Pinpoint the cell where the given text exists, returning its (x, y) midpoint coordinate. 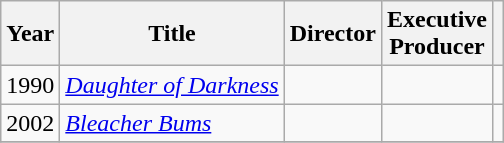
Title (172, 34)
Bleacher Bums (172, 123)
ExecutiveProducer (436, 34)
1990 (30, 85)
2002 (30, 123)
Year (30, 34)
Daughter of Darkness (172, 85)
Director (332, 34)
